For the text-containing cell, return its midpoint in [X, Y] coordinate format. 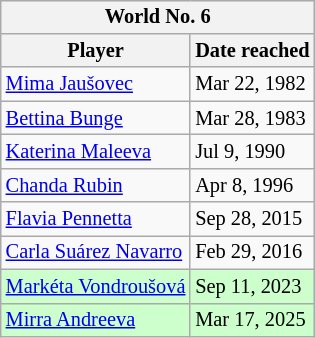
Sep 28, 2015 [252, 219]
Jul 9, 1990 [252, 152]
Sep 11, 2023 [252, 286]
Mar 22, 1982 [252, 84]
Mirra Andreeva [96, 320]
Katerina Maleeva [96, 152]
World No. 6 [158, 17]
Carla Suárez Navarro [96, 253]
Date reached [252, 51]
Feb 29, 2016 [252, 253]
Mima Jaušovec [96, 84]
Mar 17, 2025 [252, 320]
Bettina Bunge [96, 118]
Player [96, 51]
Chanda Rubin [96, 185]
Flavia Pennetta [96, 219]
Mar 28, 1983 [252, 118]
Markéta Vondroušová [96, 286]
Apr 8, 1996 [252, 185]
